From the cell containing the given text, extract its center point as (X, Y) coordinate. 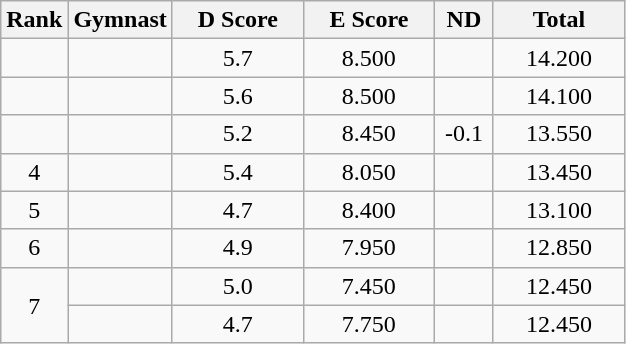
ND (464, 20)
7.450 (368, 286)
4.9 (238, 248)
-0.1 (464, 134)
13.450 (558, 172)
5.4 (238, 172)
8.050 (368, 172)
7.750 (368, 324)
Rank (34, 20)
5.6 (238, 96)
14.100 (558, 96)
5.2 (238, 134)
5 (34, 210)
D Score (238, 20)
Gymnast (120, 20)
6 (34, 248)
8.450 (368, 134)
12.850 (558, 248)
7.950 (368, 248)
5.0 (238, 286)
7 (34, 305)
14.200 (558, 58)
13.100 (558, 210)
5.7 (238, 58)
13.550 (558, 134)
8.400 (368, 210)
Total (558, 20)
4 (34, 172)
E Score (368, 20)
